Pinpoint the cell where the given text exists, returning its [x, y] midpoint coordinate. 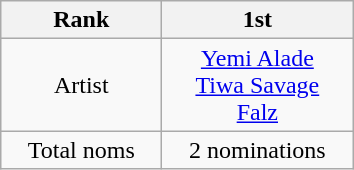
2 nominations [258, 150]
Yemi AladeTiwa SavageFalz [258, 85]
1st [258, 20]
Artist [82, 85]
Rank [82, 20]
Total noms [82, 150]
